Output the [X, Y] coordinate of the center of the cell containing the given text.  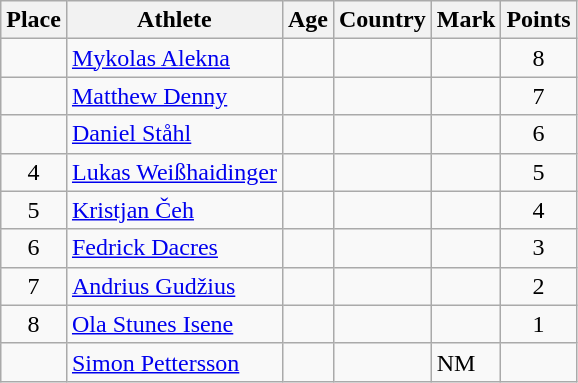
NM [466, 362]
Lukas Weißhaidinger [174, 172]
Mark [466, 20]
Mykolas Alekna [174, 58]
Country [382, 20]
1 [538, 324]
Points [538, 20]
Matthew Denny [174, 96]
Andrius Gudžius [174, 286]
Fedrick Dacres [174, 248]
Daniel Ståhl [174, 134]
Athlete [174, 20]
Simon Pettersson [174, 362]
Age [308, 20]
Place [34, 20]
Ola Stunes Isene [174, 324]
2 [538, 286]
3 [538, 248]
Kristjan Čeh [174, 210]
